For the text-containing cell, return its midpoint in (x, y) coordinate format. 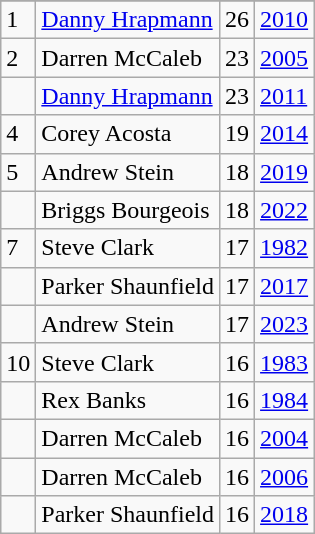
2017 (284, 286)
19 (236, 134)
Rex Banks (128, 400)
2023 (284, 324)
1984 (284, 400)
10 (18, 362)
2011 (284, 96)
2014 (284, 134)
2022 (284, 210)
26 (236, 20)
2006 (284, 477)
1 (18, 20)
5 (18, 172)
Briggs Bourgeois (128, 210)
2018 (284, 515)
7 (18, 248)
1983 (284, 362)
2005 (284, 58)
2010 (284, 20)
4 (18, 134)
Corey Acosta (128, 134)
2004 (284, 438)
1982 (284, 248)
2 (18, 58)
2019 (284, 172)
